Search for the cell housing the specified text and yield its [X, Y] center coordinate. 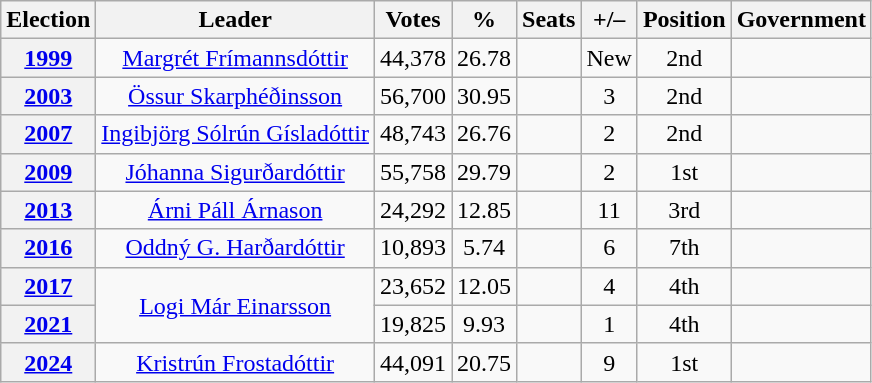
Ingibjörg Sólrún Gísladóttir [236, 134]
Position [684, 20]
2021 [48, 324]
2009 [48, 172]
1 [609, 324]
5.74 [484, 248]
Kristrún Frostadóttir [236, 362]
6 [609, 248]
20.75 [484, 362]
2007 [48, 134]
Seats [549, 20]
Government [801, 20]
44,378 [412, 58]
4 [609, 286]
Votes [412, 20]
48,743 [412, 134]
3 [609, 96]
9.93 [484, 324]
+/– [609, 20]
2016 [48, 248]
Jóhanna Sigurðardóttir [236, 172]
26.78 [484, 58]
1999 [48, 58]
Election [48, 20]
3rd [684, 210]
56,700 [412, 96]
2017 [48, 286]
Leader [236, 20]
% [484, 20]
Logi Már Einarsson [236, 305]
Árni Páll Árnason [236, 210]
Össur Skarphéðinsson [236, 96]
Oddný G. Harðardóttir [236, 248]
New [609, 58]
12.85 [484, 210]
9 [609, 362]
10,893 [412, 248]
26.76 [484, 134]
19,825 [412, 324]
55,758 [412, 172]
12.05 [484, 286]
23,652 [412, 286]
29.79 [484, 172]
2024 [48, 362]
Margrét Frímannsdóttir [236, 58]
30.95 [484, 96]
24,292 [412, 210]
2003 [48, 96]
11 [609, 210]
2013 [48, 210]
44,091 [412, 362]
7th [684, 248]
